Output the (x, y) coordinate of the center of the cell containing the given text.  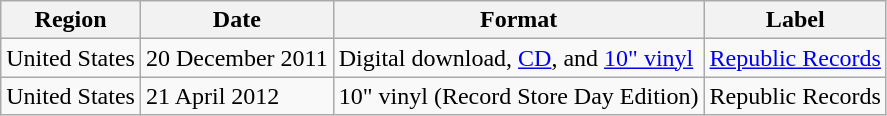
Format (518, 20)
Digital download, CD, and 10" vinyl (518, 58)
10" vinyl (Record Store Day Edition) (518, 96)
Region (71, 20)
Date (236, 20)
21 April 2012 (236, 96)
20 December 2011 (236, 58)
Label (795, 20)
